Find where the given text appears and provide that cell's center as [x, y] coordinate. 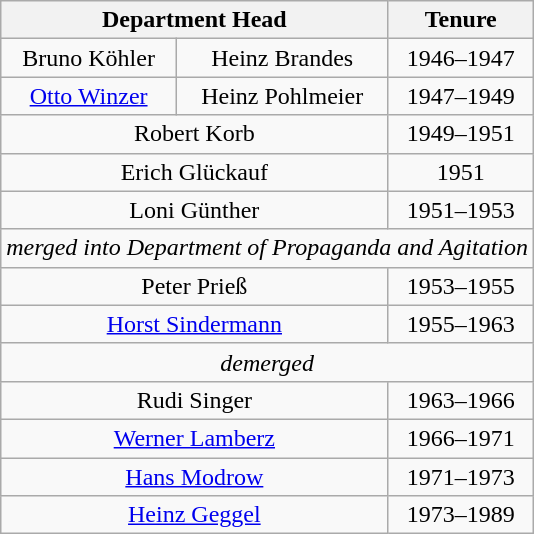
Werner Lamberz [194, 438]
1966–1971 [461, 438]
Tenure [461, 20]
Hans Modrow [194, 477]
Rudi Singer [194, 400]
Robert Korb [194, 134]
1963–1966 [461, 400]
Heinz Pohlmeier [282, 96]
1949–1951 [461, 134]
Otto Winzer [89, 96]
Bruno Köhler [89, 58]
merged into Department of Propaganda and Agitation [268, 248]
1947–1949 [461, 96]
1951 [461, 172]
Peter Prieß [194, 286]
1946–1947 [461, 58]
1953–1955 [461, 286]
Heinz Geggel [194, 515]
Erich Glückauf [194, 172]
Loni Günther [194, 210]
Department Head [194, 20]
1951–1953 [461, 210]
1971–1973 [461, 477]
Horst Sindermann [194, 324]
demerged [268, 362]
1973–1989 [461, 515]
1955–1963 [461, 324]
Heinz Brandes [282, 58]
